Output the (x, y) coordinate of the center of the cell containing the given text.  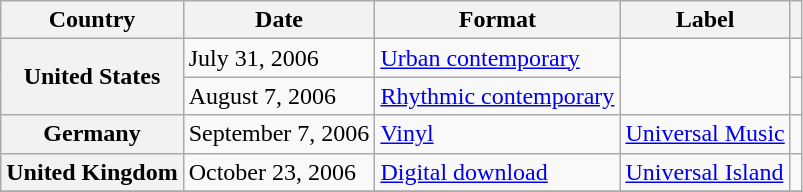
Digital download (498, 172)
Universal Island (705, 172)
Label (705, 20)
Format (498, 20)
July 31, 2006 (279, 58)
September 7, 2006 (279, 134)
Urban contemporary (498, 58)
Germany (92, 134)
Date (279, 20)
Country (92, 20)
Universal Music (705, 134)
Rhythmic contemporary (498, 96)
United Kingdom (92, 172)
Vinyl (498, 134)
United States (92, 77)
October 23, 2006 (279, 172)
August 7, 2006 (279, 96)
